Capture the cell that displays the provided text and extract its (x, y) central coordinate. 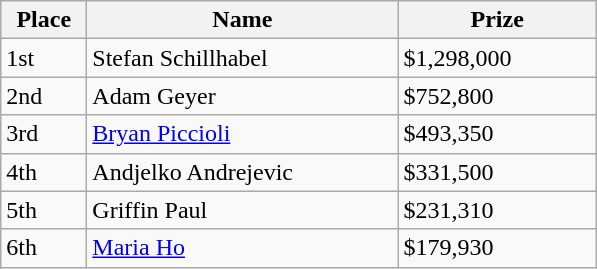
$179,930 (498, 248)
Name (242, 20)
5th (44, 210)
Griffin Paul (242, 210)
$231,310 (498, 210)
Stefan Schillhabel (242, 58)
Prize (498, 20)
Maria Ho (242, 248)
Bryan Piccioli (242, 134)
1st (44, 58)
6th (44, 248)
4th (44, 172)
3rd (44, 134)
$331,500 (498, 172)
2nd (44, 96)
$1,298,000 (498, 58)
Andjelko Andrejevic (242, 172)
$752,800 (498, 96)
$493,350 (498, 134)
Place (44, 20)
Adam Geyer (242, 96)
